Pinpoint the cell where the given text exists, returning its [x, y] midpoint coordinate. 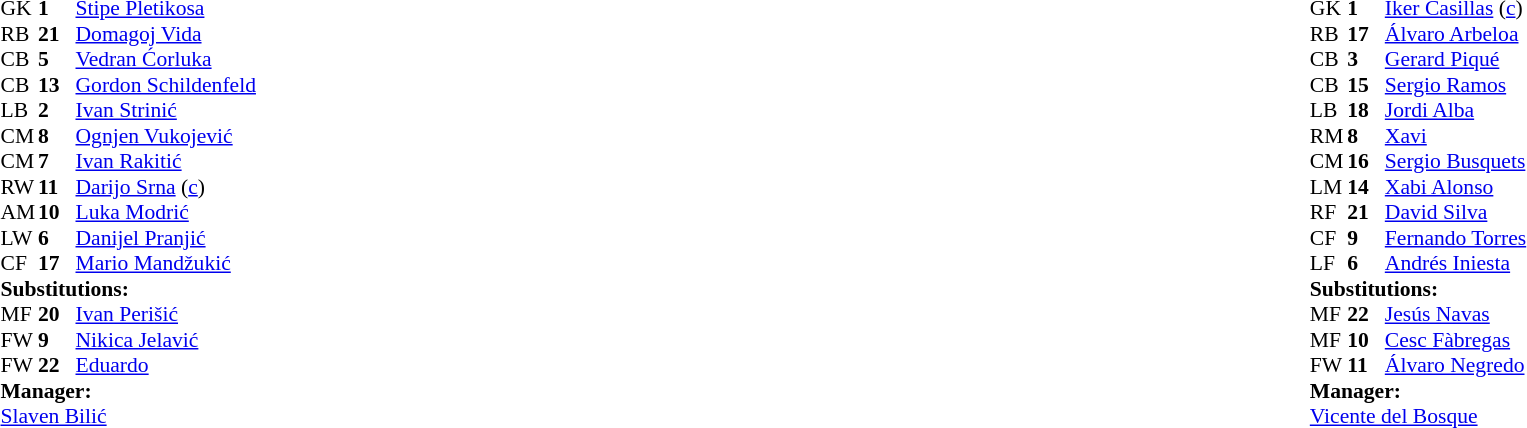
Darijo Srna (c) [166, 187]
18 [1366, 111]
AM [19, 213]
Sergio Busquets [1456, 161]
David Silva [1456, 213]
Danijel Pranjić [166, 238]
Eduardo [166, 365]
LW [19, 238]
Ivan Rakitić [166, 161]
Nikica Jelavić [166, 340]
Gordon Schildenfeld [166, 85]
14 [1366, 187]
15 [1366, 85]
RW [19, 187]
Álvaro Negredo [1456, 365]
LM [1329, 187]
Ivan Strinić [166, 111]
Domagoj Vida [166, 34]
Ivan Perišić [166, 315]
RM [1329, 136]
7 [57, 161]
Gerard Piqué [1456, 59]
Mario Mandžukić [166, 263]
Xabi Alonso [1456, 187]
Luka Modrić [166, 213]
5 [57, 59]
Xavi [1456, 136]
Sergio Ramos [1456, 85]
2 [57, 111]
Fernando Torres [1456, 238]
20 [57, 315]
Vedran Ćorluka [166, 59]
Álvaro Arbeloa [1456, 34]
Jordi Alba [1456, 111]
Jesús Navas [1456, 315]
Ognjen Vukojević [166, 136]
Andrés Iniesta [1456, 263]
3 [1366, 59]
RF [1329, 213]
16 [1366, 161]
LF [1329, 263]
13 [57, 85]
Cesc Fàbregas [1456, 340]
